Provide the [x, y] coordinate of the cell's center where the given text is located.  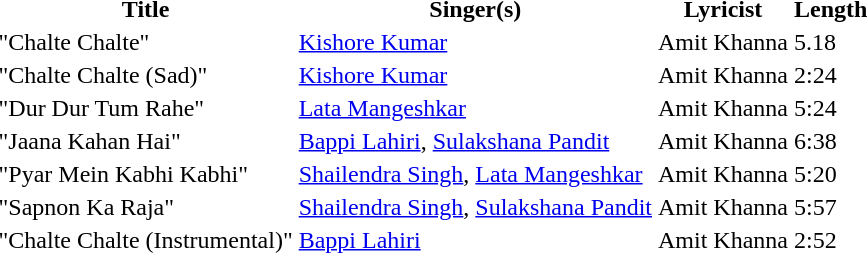
Shailendra Singh, Sulakshana Pandit [475, 207]
Lata Mangeshkar [475, 108]
Bappi Lahiri, Sulakshana Pandit [475, 141]
Shailendra Singh, Lata Mangeshkar [475, 174]
